From the cell containing the given text, extract its center point as (X, Y) coordinate. 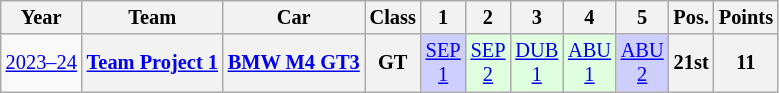
2023–24 (42, 63)
BMW M4 GT3 (294, 63)
Points (746, 17)
21st (692, 63)
SEP2 (488, 63)
SEP1 (444, 63)
2 (488, 17)
ABU2 (642, 63)
4 (590, 17)
ABU1 (590, 63)
5 (642, 17)
Year (42, 17)
Class (393, 17)
11 (746, 63)
GT (393, 63)
1 (444, 17)
3 (536, 17)
Car (294, 17)
Team (152, 17)
Pos. (692, 17)
Team Project 1 (152, 63)
DUB1 (536, 63)
